Determine the [X, Y] coordinate at the center of the cell enclosing the given text.  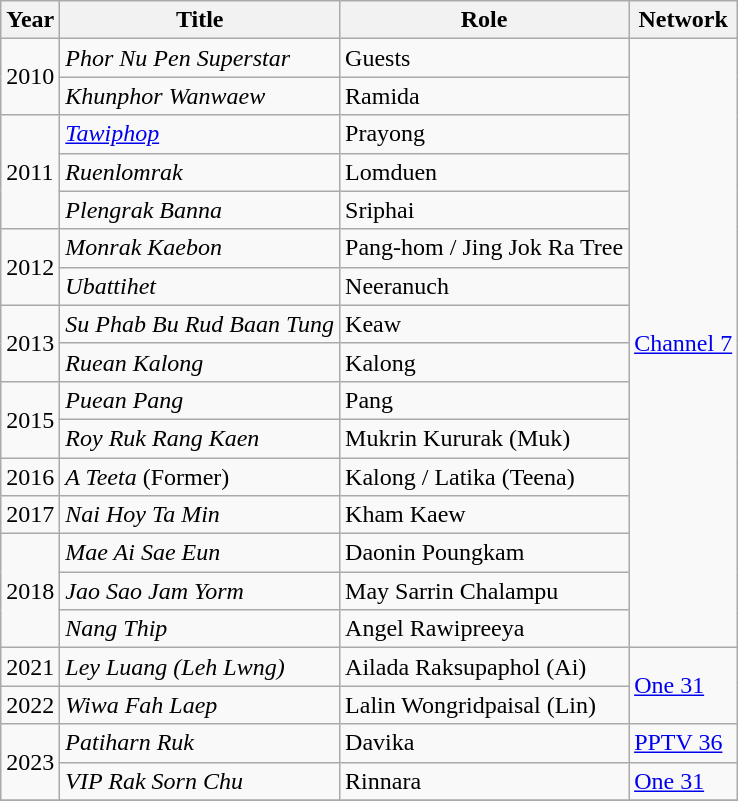
Ruenlomrak [200, 172]
Mae Ai Sae Eun [200, 553]
Guests [484, 58]
Monrak Kaebon [200, 248]
Ailada Raksupaphol (Ai) [484, 667]
Rinnara [484, 781]
Angel Rawipreeya [484, 629]
Daonin Poungkam [484, 553]
Channel 7 [684, 344]
Davika [484, 743]
Pang-hom / Jing Jok Ra Tree [484, 248]
Kalong / Latika (Teena) [484, 477]
Neeranuch [484, 286]
Keaw [484, 324]
Plengrak Banna [200, 210]
Nang Thip [200, 629]
Nai Hoy Ta Min [200, 515]
2021 [30, 667]
Patiharn Ruk [200, 743]
Lalin Wongridpaisal (Lin) [484, 705]
Prayong [484, 134]
Sriphai [484, 210]
May Sarrin Chalampu [484, 591]
2012 [30, 267]
2023 [30, 762]
Ley Luang (Leh Lwng) [200, 667]
Mukrin Kururak (Muk) [484, 438]
2015 [30, 419]
PPTV 36 [684, 743]
Year [30, 20]
Su Phab Bu Rud Baan Tung [200, 324]
Role [484, 20]
Roy Ruk Rang Kaen [200, 438]
2016 [30, 477]
Wiwa Fah Laep [200, 705]
VIP Rak Sorn Chu [200, 781]
Ruean Kalong [200, 362]
Puean Pang [200, 400]
2013 [30, 343]
2018 [30, 591]
2010 [30, 77]
A Teeta (Former) [200, 477]
Kalong [484, 362]
2017 [30, 515]
Tawiphop [200, 134]
Network [684, 20]
Title [200, 20]
2022 [30, 705]
Kham Kaew [484, 515]
Khunphor Wanwaew [200, 96]
Jao Sao Jam Yorm [200, 591]
Phor Nu Pen Superstar [200, 58]
Ubattihet [200, 286]
2011 [30, 172]
Pang [484, 400]
Ramida [484, 96]
Lomduen [484, 172]
